Provide the (X, Y) coordinate of the cell's center where the given text is located.  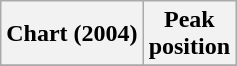
Chart (2004) (72, 34)
Peak position (189, 34)
